Output the (x, y) coordinate of the center of the cell containing the given text.  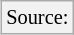
Source: (37, 18)
